Detect which cell encompasses the target text, then output its (x, y) center coordinate. 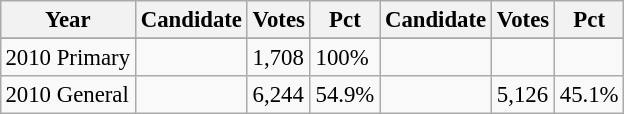
2010 Primary (68, 57)
54.9% (344, 95)
5,126 (524, 95)
100% (344, 57)
6,244 (278, 95)
1,708 (278, 57)
Year (68, 20)
45.1% (588, 95)
2010 General (68, 95)
